Extract the [x, y] coordinate from the center of the cell holding the provided text.  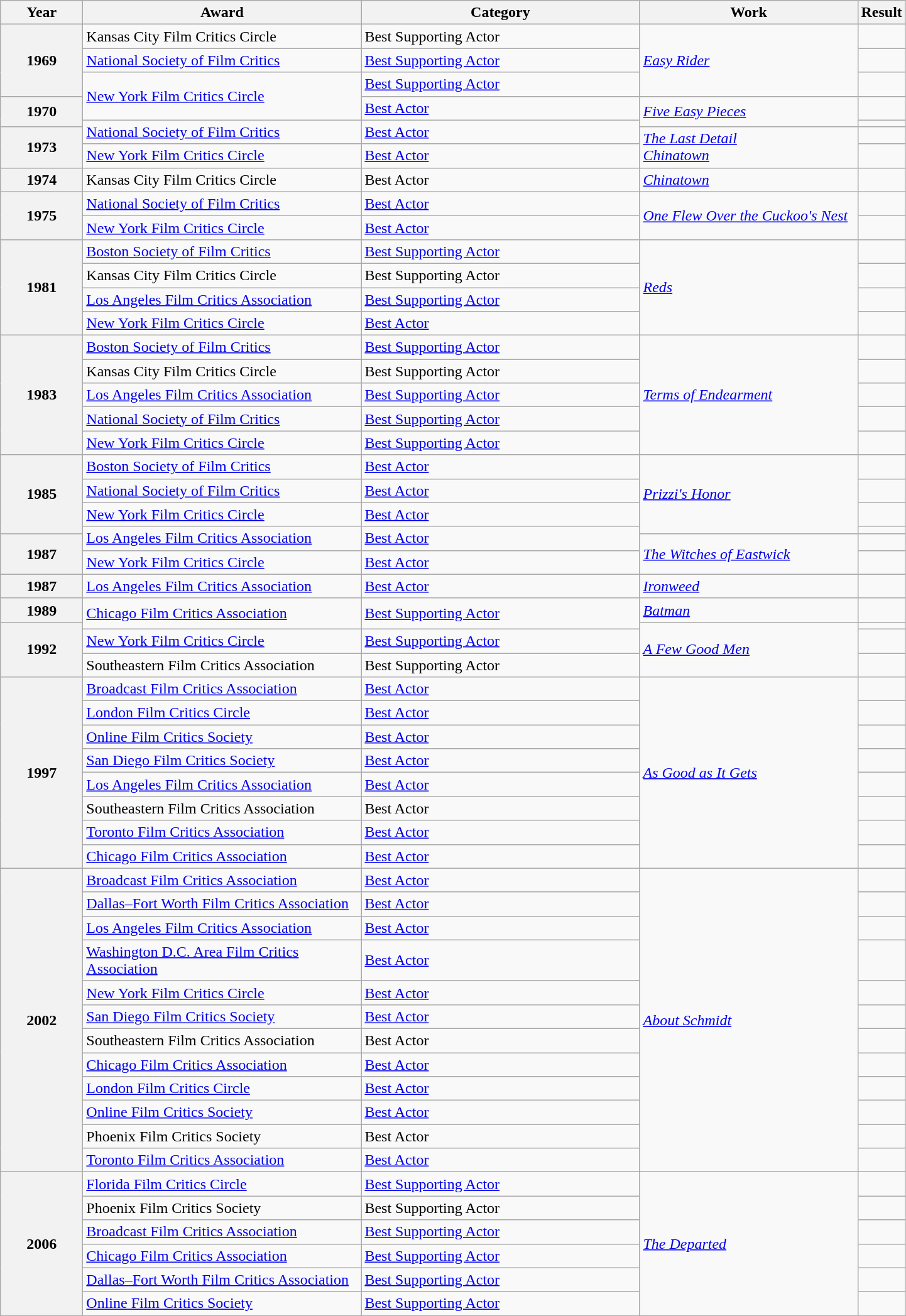
Reds [749, 287]
Washington D.C. Area Film Critics Association [222, 960]
Chinatown [749, 180]
Year [41, 13]
1989 [41, 610]
One Flew Over the Cuckoo's Nest [749, 215]
2006 [41, 1244]
1985 [41, 494]
1975 [41, 215]
The Departed [749, 1244]
As Good as It Gets [749, 773]
1992 [41, 650]
1974 [41, 180]
Batman [749, 610]
The Witches of Eastwick [749, 554]
1983 [41, 395]
Category [500, 13]
2002 [41, 1020]
Five Easy Pieces [749, 112]
1997 [41, 773]
Work [749, 13]
Result [881, 13]
About Schmidt [749, 1020]
1981 [41, 287]
Prizzi's Honor [749, 494]
Terms of Endearment [749, 395]
Award [222, 13]
1973 [41, 147]
Easy Rider [749, 60]
1969 [41, 60]
1970 [41, 112]
Florida Film Critics Circle [222, 1184]
The Last Detail Chinatown [749, 147]
A Few Good Men [749, 650]
Ironweed [749, 586]
